Locate the cell with the specified text and output its [X, Y] center coordinate. 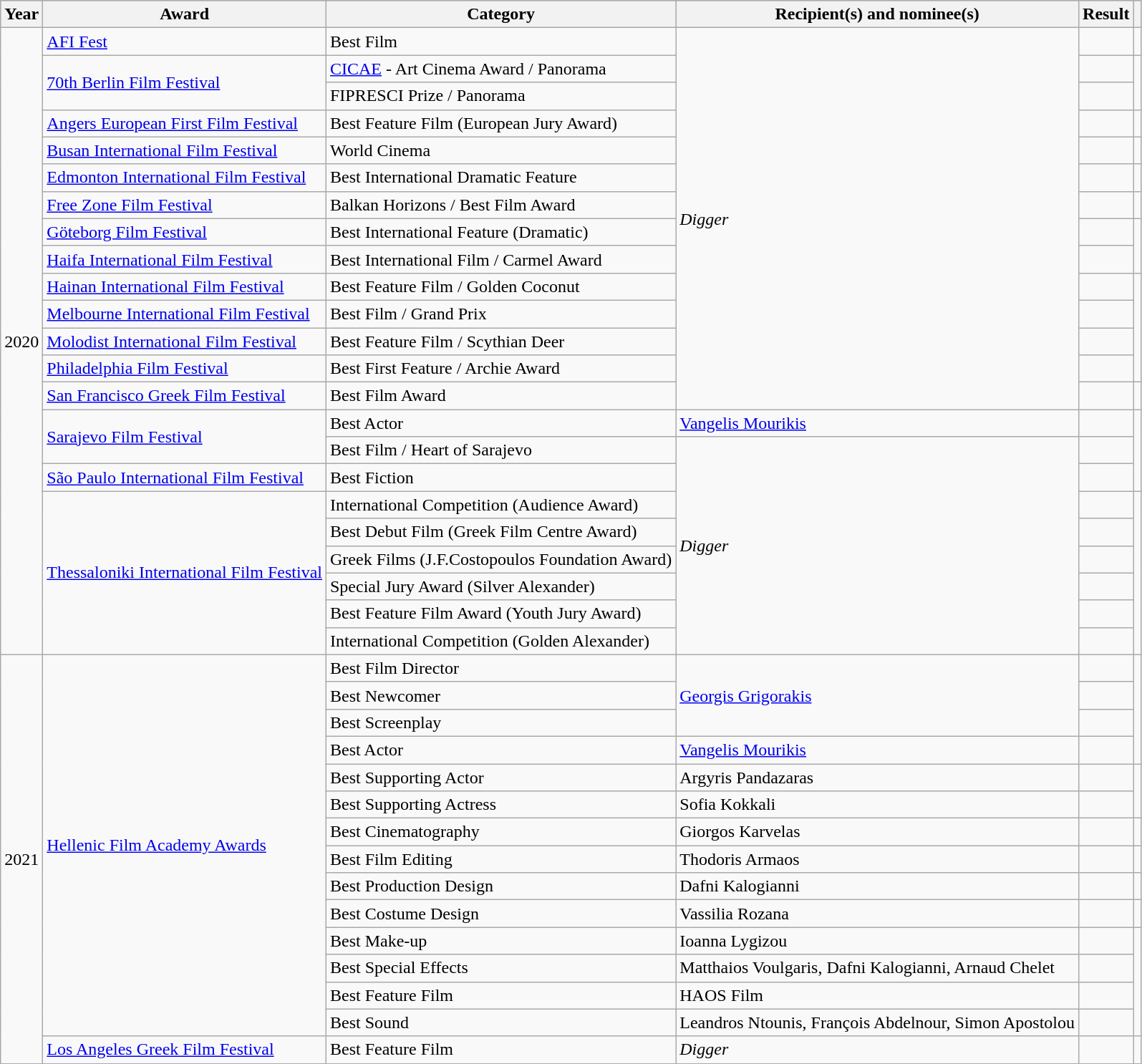
Best Feature Film (European Jury Award) [500, 123]
San Francisco Greek Film Festival [185, 396]
São Paulo International Film Festival [185, 478]
Thodoris Armaos [878, 859]
Best Sound [500, 1022]
FIPRESCI Prize / Panorama [500, 96]
Best Film / Heart of Sarajevo [500, 450]
Year [21, 14]
World Cinema [500, 150]
Los Angeles Greek Film Festival [185, 1050]
Leandros Ntounis, François Abdelnour, Simon Apostolou [878, 1022]
Best Film [500, 42]
2021 [21, 859]
Best Supporting Actress [500, 805]
Best Film / Grand Prix [500, 314]
HAOS Film [878, 995]
Free Zone Film Festival [185, 205]
Best Special Effects [500, 968]
Best Debut Film (Greek Film Centre Award) [500, 532]
Sarajevo Film Festival [185, 437]
Best Feature Film / Scythian Deer [500, 342]
Angers European First Film Festival [185, 123]
Edmonton International Film Festival [185, 178]
Melbourne International Film Festival [185, 314]
Balkan Horizons / Best Film Award [500, 205]
Argyris Pandazaras [878, 777]
Best Costume Design [500, 914]
Hellenic Film Academy Awards [185, 845]
Haifa International Film Festival [185, 259]
Award [185, 14]
70th Berlin Film Festival [185, 82]
Best Production Design [500, 886]
Hainan International Film Festival [185, 286]
International Competition (Audience Award) [500, 505]
Category [500, 14]
Best Supporting Actor [500, 777]
Göteborg Film Festival [185, 232]
Best Newcomer [500, 695]
Best International Dramatic Feature [500, 178]
Result [1106, 14]
International Competition (Golden Alexander) [500, 641]
Best First Feature / Archie Award [500, 369]
Thessaloniki International Film Festival [185, 573]
Sofia Kokkali [878, 805]
Recipient(s) and nominee(s) [878, 14]
Ioanna Lygizou [878, 941]
AFI Fest [185, 42]
Busan International Film Festival [185, 150]
Best Film Award [500, 396]
Best Film Editing [500, 859]
Best Feature Film / Golden Coconut [500, 286]
Best International Film / Carmel Award [500, 259]
Georgis Grigorakis [878, 695]
2020 [21, 341]
Greek Films (J.F.Costopoulos Foundation Award) [500, 559]
Best Cinematography [500, 832]
CICAE - Art Cinema Award / Panorama [500, 69]
Vassilia Rozana [878, 914]
Best Make-up [500, 941]
Best Film Director [500, 668]
Molodist International Film Festival [185, 342]
Special Jury Award (Silver Alexander) [500, 586]
Philadelphia Film Festival [185, 369]
Best Feature Film Award (Youth Jury Award) [500, 614]
Best Screenplay [500, 722]
Best Fiction [500, 478]
Dafni Kalogianni [878, 886]
Matthaios Voulgaris, Dafni Kalogianni, Arnaud Chelet [878, 968]
Giorgos Karvelas [878, 832]
Best International Feature (Dramatic) [500, 232]
